Provide the [x, y] coordinate of the cell's center where the given text is located.  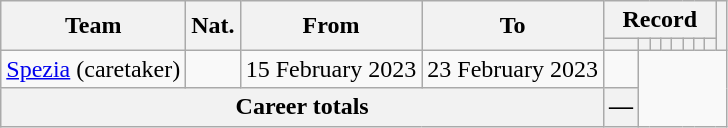
— [622, 107]
To [513, 26]
23 February 2023 [513, 69]
From [331, 26]
15 February 2023 [331, 69]
Career totals [302, 107]
Team [94, 26]
Nat. [213, 26]
Record [660, 20]
Spezia (caretaker) [94, 69]
